For the text-containing cell, return its midpoint in (x, y) coordinate format. 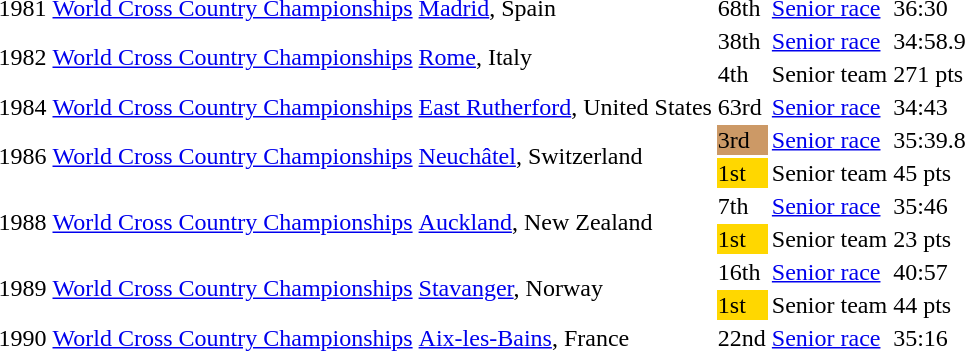
63rd (742, 107)
38th (742, 41)
Neuchâtel, Switzerland (565, 156)
Auckland, New Zealand (565, 222)
Stavanger, Norway (565, 288)
16th (742, 272)
East Rutherford, United States (565, 107)
3rd (742, 140)
Rome, Italy (565, 58)
7th (742, 206)
4th (742, 74)
